Search for the cell housing the specified text and yield its (X, Y) center coordinate. 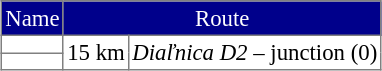
Diaľnica D2 – junction (0) (255, 52)
15 km (96, 52)
Name (33, 18)
Route (222, 18)
